Locate the cell with the specified text and output its [x, y] center coordinate. 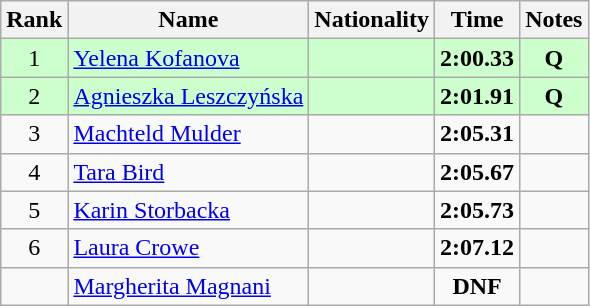
Karin Storbacka [188, 210]
Laura Crowe [188, 248]
2:05.31 [478, 134]
Agnieszka Leszczyńska [188, 96]
1 [34, 58]
Time [478, 20]
2:05.73 [478, 210]
Nationality [372, 20]
2:00.33 [478, 58]
DNF [478, 286]
Rank [34, 20]
2:01.91 [478, 96]
Margherita Magnani [188, 286]
Notes [554, 20]
Yelena Kofanova [188, 58]
2:07.12 [478, 248]
Machteld Mulder [188, 134]
2 [34, 96]
5 [34, 210]
3 [34, 134]
4 [34, 172]
Tara Bird [188, 172]
6 [34, 248]
Name [188, 20]
2:05.67 [478, 172]
